Locate the cell with the specified text and output its (X, Y) center coordinate. 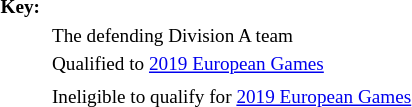
Qualified to 2019 European Games (231, 65)
The defending Division A team (231, 37)
